Search for the cell housing the specified text and yield its (X, Y) center coordinate. 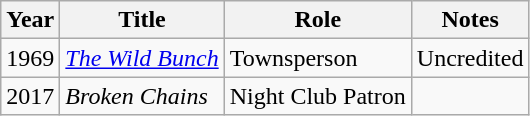
Broken Chains (142, 96)
Townsperson (318, 58)
Title (142, 20)
The Wild Bunch (142, 58)
Role (318, 20)
2017 (30, 96)
Year (30, 20)
Uncredited (470, 58)
1969 (30, 58)
Night Club Patron (318, 96)
Notes (470, 20)
